Return (X, Y) of the center of cell containing provided text 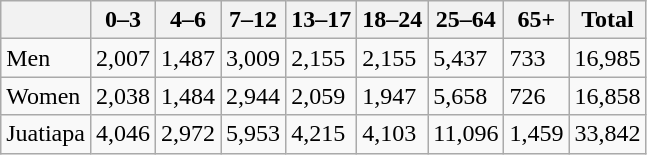
11,096 (466, 134)
4,103 (392, 134)
Total (608, 20)
4,046 (122, 134)
16,858 (608, 96)
13–17 (322, 20)
33,842 (608, 134)
16,985 (608, 58)
1,484 (188, 96)
7–12 (254, 20)
2,972 (188, 134)
65+ (536, 20)
1,947 (392, 96)
Men (46, 58)
726 (536, 96)
4–6 (188, 20)
733 (536, 58)
2,007 (122, 58)
1,487 (188, 58)
1,459 (536, 134)
5,437 (466, 58)
3,009 (254, 58)
Women (46, 96)
5,953 (254, 134)
4,215 (322, 134)
Juatiapa (46, 134)
2,038 (122, 96)
0–3 (122, 20)
2,059 (322, 96)
5,658 (466, 96)
2,944 (254, 96)
18–24 (392, 20)
25–64 (466, 20)
